Return (X, Y) of the center of cell containing provided text 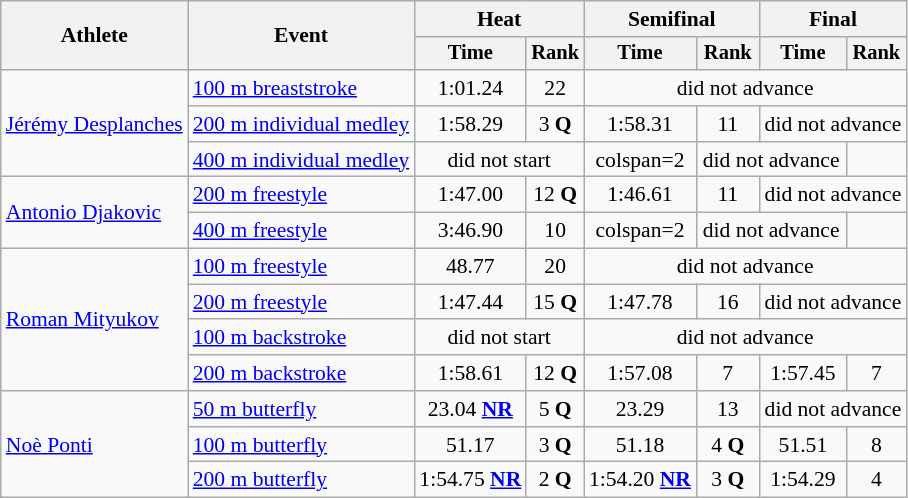
10 (555, 231)
1:57.45 (804, 373)
1:58.29 (470, 124)
2 Q (555, 480)
200 m butterfly (302, 480)
200 m individual medley (302, 124)
Heat (499, 19)
51.17 (470, 445)
Antonio Djakovic (94, 212)
1:58.61 (470, 373)
400 m freestyle (302, 231)
200 m backstroke (302, 373)
4 (876, 480)
48.77 (470, 267)
50 m butterfly (302, 409)
Semifinal (672, 19)
1:54.29 (804, 480)
20 (555, 267)
Athlete (94, 36)
400 m individual medley (302, 160)
1:46.61 (640, 195)
51.51 (804, 445)
Noè Ponti (94, 444)
16 (728, 302)
8 (876, 445)
Roman Mityukov (94, 320)
23.29 (640, 409)
Event (302, 36)
1:57.08 (640, 373)
13 (728, 409)
22 (555, 88)
100 m breaststroke (302, 88)
Jérémy Desplanches (94, 124)
1:54.20 NR (640, 480)
1:58.31 (640, 124)
4 Q (728, 445)
3:46.90 (470, 231)
1:54.75 NR (470, 480)
100 m freestyle (302, 267)
100 m butterfly (302, 445)
51.18 (640, 445)
23.04 NR (470, 409)
Final (834, 19)
15 Q (555, 302)
1:47.44 (470, 302)
1:47.78 (640, 302)
1:47.00 (470, 195)
100 m backstroke (302, 338)
5 Q (555, 409)
1:01.24 (470, 88)
